Return the [x, y] coordinate for the center point of the cell that contains the specified text.  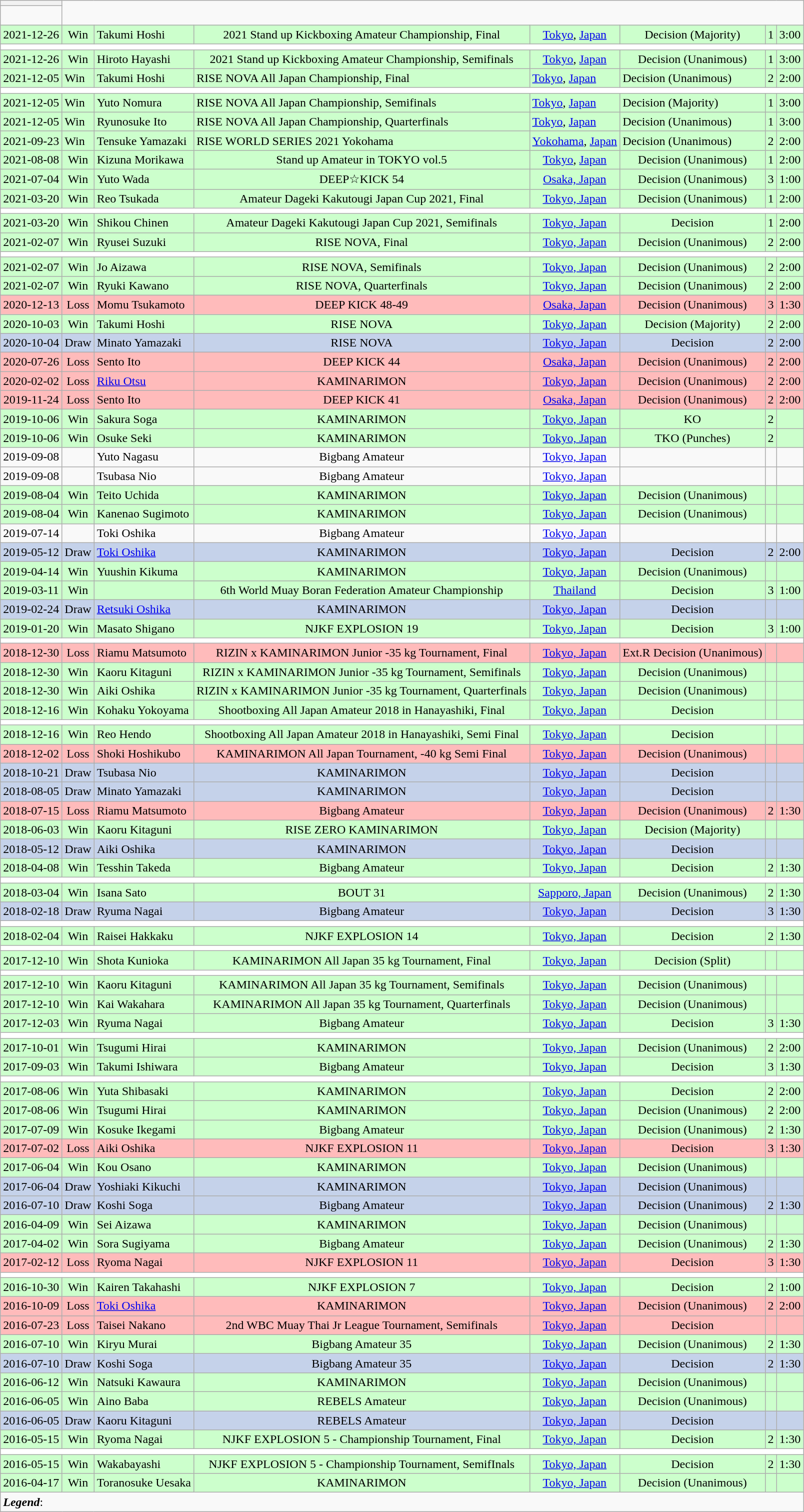
2020-10-04 [31, 343]
RISE NOVA, Quarterfinals [361, 285]
RIZIN x KAMINARIMON Junior -35 kg Tournament, Final [361, 653]
Taisei Nakano [144, 1325]
RISE ZERO KAMINARIMON [361, 829]
2020-10-03 [31, 323]
2016-06-12 [31, 1382]
Kizuna Morikawa [144, 159]
Kai Wakahara [144, 1004]
Yokohama, Japan [575, 140]
DEEP KICK 44 [361, 362]
Ext.R Decision (Unanimous) [692, 653]
Yuushin Kikuma [144, 571]
KAMINARIMON All Japan 35 kg Tournament, Final [361, 960]
Wakabayashi [144, 1464]
2020-07-26 [31, 362]
RIZIN x KAMINARIMON Junior -35 kg Tournament, Quarterfinals [361, 691]
2017-07-02 [31, 1148]
RISE NOVA All Japan Championship, Semifinals [361, 102]
Decision (Split) [692, 960]
Masato Shigano [144, 628]
2019-11-24 [31, 400]
2019-02-24 [31, 609]
2018-03-04 [31, 892]
2018-07-15 [31, 810]
2019-01-20 [31, 628]
Yoshiaki Kikuchi [144, 1186]
Kosuke Ikegami [144, 1129]
NJKF EXPLOSION 14 [361, 936]
2021 Stand up Kickboxing Amateur Championship, Final [361, 34]
2016-04-17 [31, 1483]
2019-03-11 [31, 590]
2018-06-03 [31, 829]
Kanenao Sugimoto [144, 514]
2017-07-09 [31, 1129]
2017-02-12 [31, 1262]
2018-04-08 [31, 867]
Retsuki Oshika [144, 609]
2016-10-30 [31, 1287]
2019-05-12 [31, 552]
Sei Aizawa [144, 1224]
Kou Osano [144, 1167]
2nd WBC Muay Thai Jr League Tournament, Semifinals [361, 1325]
NJKF EXPLOSION 19 [361, 628]
2017-12-03 [31, 1023]
Natsuki Kawaura [144, 1382]
Yuta Shibasaki [144, 1091]
TKO (Punches) [692, 438]
KAMINARIMON All Japan Tournament, -40 kg Semi Final [361, 753]
2016-07-23 [31, 1325]
Shota Kunioka [144, 960]
Hiroto Hayashi [144, 59]
2020-12-13 [31, 304]
Amateur Dageki Kakutougi Japan Cup 2021, Semifinals [361, 223]
DEEP KICK 41 [361, 400]
2018-05-12 [31, 848]
2021-07-04 [31, 179]
DEEP KICK 48-49 [361, 304]
2021 Stand up Kickboxing Amateur Championship, Semifinals [361, 59]
RISE WORLD SERIES 2021 Yokohama [361, 140]
NJKF EXPLOSION 5 - Championship Tournament, Final [361, 1439]
2020-02-02 [31, 381]
Aino Baba [144, 1401]
Raisei Hakkaku [144, 936]
DEEP☆KICK 54 [361, 179]
Osuke Seki [144, 438]
RISE NOVA, Final [361, 242]
2016-10-09 [31, 1306]
2019-07-14 [31, 533]
2017-10-01 [31, 1047]
2018-10-21 [31, 772]
Yuto Wada [144, 179]
2018-12-02 [31, 753]
Legend: [402, 1502]
Momu Tsukamoto [144, 304]
Reo Tsukada [144, 198]
Yuto Nagasu [144, 457]
Tensuke Yamazaki [144, 140]
Shootboxing All Japan Amateur 2018 in Hanayashiki, Final [361, 710]
KAMINARIMON All Japan 35 kg Tournament, Quarterfinals [361, 1004]
RIZIN x KAMINARIMON Junior -35 kg Tournament, Semifinals [361, 672]
Teito Uchida [144, 495]
NJKF EXPLOSION 7 [361, 1287]
Toranosuke Uesaka [144, 1483]
Kiryu Murai [144, 1344]
Kairen Takahashi [144, 1287]
Amateur Dageki Kakutougi Japan Cup 2021, Final [361, 198]
BOUT 31 [361, 892]
Shootboxing All Japan Amateur 2018 in Hanayashiki, Semi Final [361, 734]
Takumi Ishiwara [144, 1066]
2017-09-03 [31, 1066]
2018-08-05 [31, 791]
Sapporo, Japan [575, 892]
Jo Aizawa [144, 266]
2019-04-14 [31, 571]
2016-04-09 [31, 1224]
Isana Sato [144, 892]
Sakura Soga [144, 419]
6th World Muay Boran Federation Amateur Championship [361, 590]
Kohaku Yokoyama [144, 710]
Thailand [575, 590]
NJKF EXPLOSION 5 - Championship Tournament, SemifInals [361, 1464]
Sora Sugiyama [144, 1243]
Shikou Chinen [144, 223]
Ryusei Suzuki [144, 242]
2017-04-02 [31, 1243]
Shoki Hoshikubo [144, 753]
Reo Hendo [144, 734]
2021-08-08 [31, 159]
Yuto Nomura [144, 102]
KAMINARIMON All Japan 35 kg Tournament, Semifinals [361, 985]
Stand up Amateur in TOKYO vol.5 [361, 159]
RISE NOVA All Japan Championship, Quarterfinals [361, 121]
Tesshin Takeda [144, 867]
RISE NOVA All Japan Championship, Final [361, 78]
2018-02-18 [31, 911]
2021-09-23 [31, 140]
2018-02-04 [31, 936]
Ryuki Kawano [144, 285]
KO [692, 419]
Riku Otsu [144, 381]
Ryunosuke Ito [144, 121]
RISE NOVA, Semifinals [361, 266]
